Locate the cell with the specified text and output its (x, y) center coordinate. 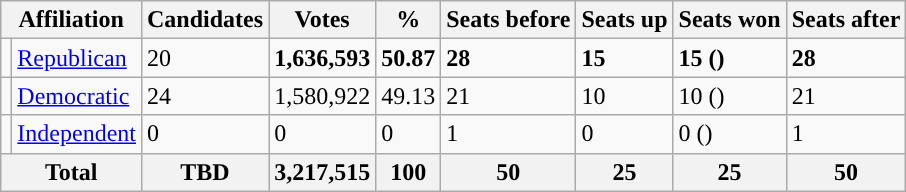
100 (408, 172)
0 () (730, 134)
1,636,593 (322, 58)
Candidates (204, 20)
Seats up (624, 20)
Affiliation (72, 20)
24 (204, 96)
Seats after (846, 20)
49.13 (408, 96)
% (408, 20)
10 () (730, 96)
Seats won (730, 20)
20 (204, 58)
15 (624, 58)
10 (624, 96)
Independent (77, 134)
3,217,515 (322, 172)
1,580,922 (322, 96)
Republican (77, 58)
TBD (204, 172)
Democratic (77, 96)
Seats before (508, 20)
15 () (730, 58)
Total (72, 172)
Votes (322, 20)
50.87 (408, 58)
